For the text-containing cell, return its midpoint in [X, Y] coordinate format. 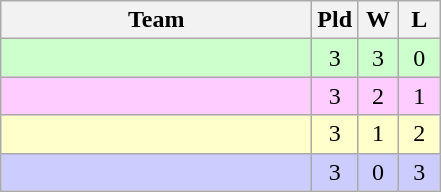
Team [156, 20]
Pld [335, 20]
L [420, 20]
W [378, 20]
